Return [x, y] of the center of cell containing provided text 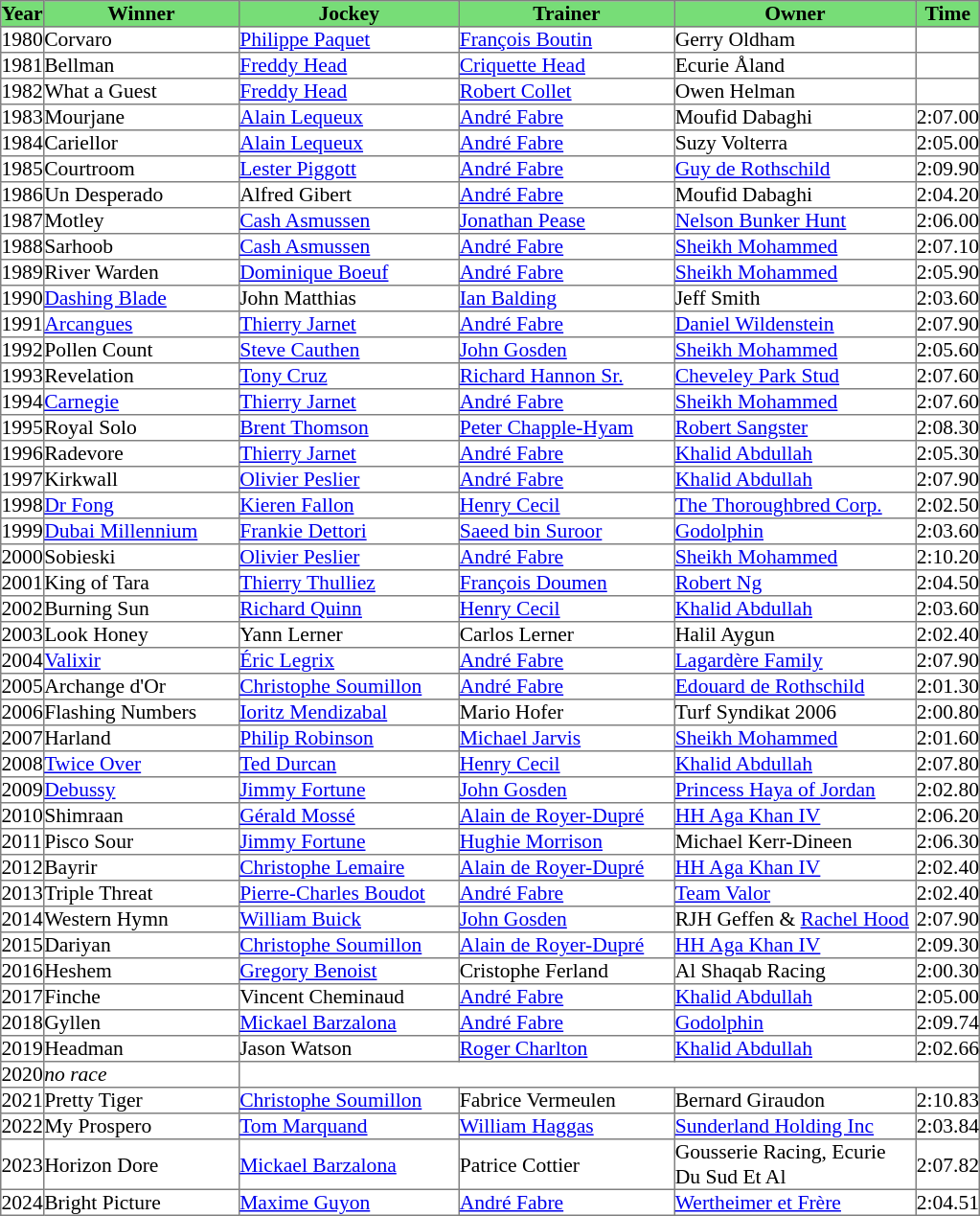
Éric Legrix [349, 661]
1996 [23, 454]
Royal Solo [141, 427]
Triple Threat [141, 893]
1992 [23, 351]
2:02.66 [948, 1048]
2017 [23, 997]
Heshem [141, 972]
1982 [23, 92]
2002 [23, 609]
2:00.30 [948, 972]
1984 [23, 144]
Valixir [141, 661]
Jeff Smith [795, 299]
Pretty Tiger [141, 1100]
Tom Marquand [349, 1127]
2:10.83 [948, 1100]
Bayrir [141, 868]
2007 [23, 738]
2021 [23, 1100]
2018 [23, 1023]
Burning Sun [141, 609]
2005 [23, 686]
2:04.20 [948, 195]
2013 [23, 893]
Steve Cauthen [349, 351]
Dashing Blade [141, 299]
Dubai Millennium [141, 531]
Dominique Boeuf [349, 272]
Debussy [141, 790]
Gregory Benoist [349, 972]
1990 [23, 299]
Brent Thomson [349, 427]
Al Shaqab Racing [795, 972]
Headman [141, 1048]
Ted Durcan [349, 765]
Gyllen [141, 1023]
2:04.51 [948, 1202]
Trainer [567, 13]
2001 [23, 583]
The Thoroughbred Corp. [795, 506]
Year [23, 13]
2003 [23, 634]
2015 [23, 945]
Western Hymn [141, 920]
My Prospero [141, 1127]
Alfred Gibert [349, 195]
Kieren Fallon [349, 506]
Sobieski [141, 558]
Radevore [141, 454]
Nelson Bunker Hunt [795, 220]
Maxime Guyon [349, 1202]
Jason Watson [349, 1048]
Harland [141, 738]
2:06.30 [948, 841]
William Haggas [567, 1127]
2:05.30 [948, 454]
Jockey [349, 13]
1986 [23, 195]
Finche [141, 997]
Robert Sangster [795, 427]
Shimraan [141, 816]
2024 [23, 1202]
2:06.20 [948, 816]
Sarhoob [141, 247]
Bernard Giraudon [795, 1100]
Vincent Cheminaud [349, 997]
Carlos Lerner [567, 634]
William Buick [349, 920]
Motley [141, 220]
Pierre-Charles Boudot [349, 893]
2014 [23, 920]
Tony Cruz [349, 376]
Hughie Morrison [567, 841]
2:07.82 [948, 1164]
2022 [23, 1127]
Daniel Wildenstein [795, 324]
2004 [23, 661]
King of Tara [141, 583]
2:10.20 [948, 558]
River Warden [141, 272]
1994 [23, 402]
Richard Hannon Sr. [567, 376]
1999 [23, 531]
Jonathan Pease [567, 220]
1988 [23, 247]
Time [948, 13]
Ioritz Mendizabal [349, 713]
2:06.00 [948, 220]
1989 [23, 272]
2:09.90 [948, 169]
Yann Lerner [349, 634]
Guy de Rothschild [795, 169]
Lester Piggott [349, 169]
Flashing Numbers [141, 713]
Peter Chapple-Hyam [567, 427]
1998 [23, 506]
2:08.30 [948, 427]
Pollen Count [141, 351]
Team Valor [795, 893]
2:01.60 [948, 738]
Gousserie Racing, Ecurie Du Sud Et Al [795, 1164]
Look Honey [141, 634]
2:02.50 [948, 506]
1995 [23, 427]
2000 [23, 558]
Gérald Mossé [349, 816]
Criquette Head [567, 65]
Wertheimer et Frère [795, 1202]
Philippe Paquet [349, 40]
Bright Picture [141, 1202]
Gerry Oldham [795, 40]
2:07.80 [948, 765]
Richard Quinn [349, 609]
Owner [795, 13]
Un Desperado [141, 195]
2012 [23, 868]
1985 [23, 169]
Princess Haya of Jordan [795, 790]
Suzy Volterra [795, 144]
1997 [23, 479]
Twice Over [141, 765]
2020 [23, 1075]
Winner [141, 13]
Halil Aygun [795, 634]
Fabrice Vermeulen [567, 1100]
Turf Syndikat 2006 [795, 713]
1980 [23, 40]
Cheveley Park Stud [795, 376]
Roger Charlton [567, 1048]
François Doumen [567, 583]
Cristophe Ferland [567, 972]
Robert Ng [795, 583]
Revelation [141, 376]
Robert Collet [567, 92]
2:04.50 [948, 583]
Mario Hofer [567, 713]
Arcangues [141, 324]
2011 [23, 841]
2:00.80 [948, 713]
2:05.60 [948, 351]
Cariellor [141, 144]
Thierry Thulliez [349, 583]
Philip Robinson [349, 738]
2:07.10 [948, 247]
1983 [23, 117]
Ecurie Åland [795, 65]
Patrice Cottier [567, 1164]
2019 [23, 1048]
Bellman [141, 65]
Sunderland Holding Inc [795, 1127]
2:01.30 [948, 686]
Carnegie [141, 402]
1987 [23, 220]
Corvaro [141, 40]
Dariyan [141, 945]
Saeed bin Suroor [567, 531]
Archange d'Or [141, 686]
Owen Helman [795, 92]
Lagardère Family [795, 661]
Edouard de Rothschild [795, 686]
no race [141, 1075]
2:02.80 [948, 790]
2006 [23, 713]
Ian Balding [567, 299]
Christophe Lemaire [349, 868]
2:07.00 [948, 117]
2023 [23, 1164]
2016 [23, 972]
Pisco Sour [141, 841]
2010 [23, 816]
RJH Geffen & Rachel Hood [795, 920]
2008 [23, 765]
Frankie Dettori [349, 531]
Michael Kerr-Dineen [795, 841]
2:03.84 [948, 1127]
1981 [23, 65]
What a Guest [141, 92]
John Matthias [349, 299]
François Boutin [567, 40]
Courtroom [141, 169]
2:09.30 [948, 945]
2009 [23, 790]
Michael Jarvis [567, 738]
2:09.74 [948, 1023]
Mourjane [141, 117]
Kirkwall [141, 479]
1993 [23, 376]
2:05.90 [948, 272]
1991 [23, 324]
Dr Fong [141, 506]
Horizon Dore [141, 1164]
